From the cell containing the given text, extract its center point as (x, y) coordinate. 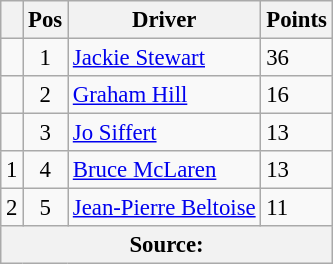
Jackie Stewart (164, 58)
Source: (167, 245)
4 (46, 170)
36 (296, 58)
11 (296, 208)
16 (296, 95)
Jean-Pierre Beltoise (164, 208)
Points (296, 20)
3 (46, 133)
Bruce McLaren (164, 170)
Jo Siffert (164, 133)
Driver (164, 20)
Pos (46, 20)
5 (46, 208)
Graham Hill (164, 95)
